Identify which cell holds the provided text, then report its [x, y] central coordinate. 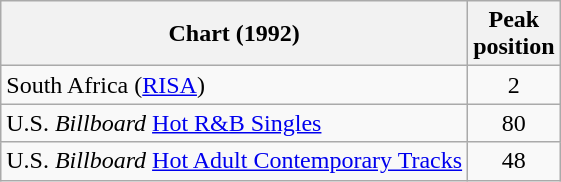
48 [514, 161]
South Africa (RISA) [234, 85]
Chart (1992) [234, 34]
80 [514, 123]
U.S. Billboard Hot R&B Singles [234, 123]
U.S. Billboard Hot Adult Contemporary Tracks [234, 161]
Peakposition [514, 34]
2 [514, 85]
